From the cell containing the given text, extract its center point as (x, y) coordinate. 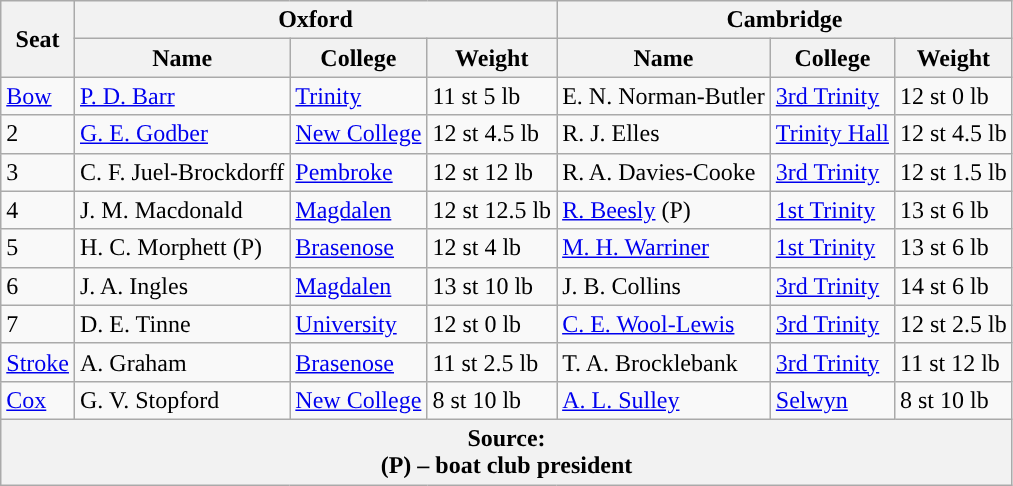
Seat (38, 39)
13 st 10 lb (492, 286)
G. V. Stopford (182, 400)
12 st 4 lb (492, 248)
J. B. Collins (664, 286)
University (358, 324)
R. Beesly (P) (664, 210)
12 st 12.5 lb (492, 210)
Source:(P) – boat club president (506, 452)
C. F. Juel-Brockdorff (182, 172)
5 (38, 248)
6 (38, 286)
Selwyn (832, 400)
Trinity (358, 96)
11 st 2.5 lb (492, 362)
Stroke (38, 362)
Pembroke (358, 172)
R. A. Davies-Cooke (664, 172)
7 (38, 324)
C. E. Wool-Lewis (664, 324)
12 st 2.5 lb (953, 324)
M. H. Warriner (664, 248)
Oxford (315, 20)
11 st 5 lb (492, 96)
Bow (38, 96)
E. N. Norman-Butler (664, 96)
A. Graham (182, 362)
4 (38, 210)
12 st 1.5 lb (953, 172)
R. J. Elles (664, 134)
H. C. Morphett (P) (182, 248)
11 st 12 lb (953, 362)
Cambridge (785, 20)
J. A. Ingles (182, 286)
2 (38, 134)
J. M. Macdonald (182, 210)
14 st 6 lb (953, 286)
A. L. Sulley (664, 400)
D. E. Tinne (182, 324)
Cox (38, 400)
12 st 12 lb (492, 172)
Trinity Hall (832, 134)
P. D. Barr (182, 96)
T. A. Brocklebank (664, 362)
3 (38, 172)
G. E. Godber (182, 134)
